Provide the (x, y) coordinate of the cell's center where the given text is located.  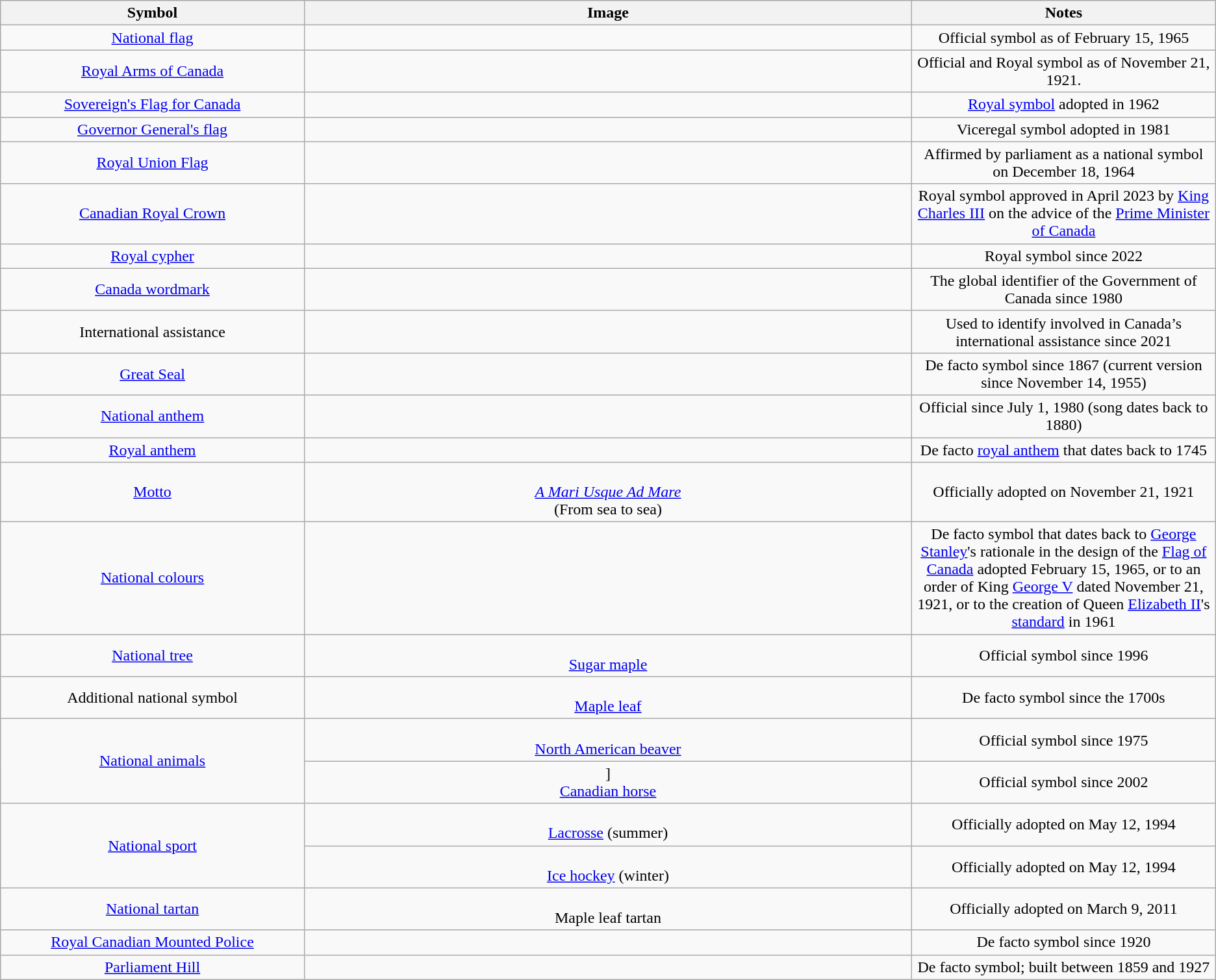
Official symbol as of February 15, 1965 (1064, 38)
Royal Canadian Mounted Police (153, 942)
Sugar maple (608, 656)
Viceregal symbol adopted in 1981 (1064, 129)
Royal Arms of Canada (153, 71)
Canada wordmark (153, 290)
Used to identify involved in Canada’s international assistance since 2021 (1064, 331)
Canadian Royal Crown (153, 214)
National flag (153, 38)
Official since July 1, 1980 (song dates back to 1880) (1064, 416)
Royal symbol since 2022 (1064, 256)
Official symbol since 2002 (1064, 782)
De facto symbol since the 1700s (1064, 697)
Symbol (153, 13)
Royal anthem (153, 450)
Governor General's flag (153, 129)
National animals (153, 761)
Royal symbol adopted in 1962 (1064, 105)
National sport (153, 846)
Official symbol since 1975 (1064, 740)
Officially adopted on March 9, 2011 (1064, 909)
Ice hockey (winter) (608, 866)
Lacrosse (summer) (608, 825)
A Mari Usque Ad Mare(From sea to sea) (608, 492)
De facto royal anthem that dates back to 1745 (1064, 450)
National tree (153, 656)
Maple leaf (608, 697)
Motto (153, 492)
]Canadian horse (608, 782)
Officially adopted on November 21, 1921 (1064, 492)
Great Seal (153, 374)
Maple leaf tartan (608, 909)
De facto symbol since 1867 (current version since November 14, 1955) (1064, 374)
Additional national symbol (153, 697)
The global identifier of the Government of Canada since 1980 (1064, 290)
National tartan (153, 909)
De facto symbol since 1920 (1064, 942)
Royal Union Flag (153, 162)
Affirmed by parliament as a national symbol on December 18, 1964 (1064, 162)
National anthem (153, 416)
De facto symbol; built between 1859 and 1927 (1064, 967)
Royal cypher (153, 256)
Royal symbol approved in April 2023 by King Charles III on the advice of the Prime Minister of Canada (1064, 214)
Notes (1064, 13)
Official symbol since 1996 (1064, 656)
Official and Royal symbol as of November 21, 1921. (1064, 71)
National colours (153, 578)
Image (608, 13)
International assistance (153, 331)
Parliament Hill (153, 967)
Sovereign's Flag for Canada (153, 105)
North American beaver (608, 740)
